Determine the (x, y) coordinate at the center of the cell enclosing the given text.  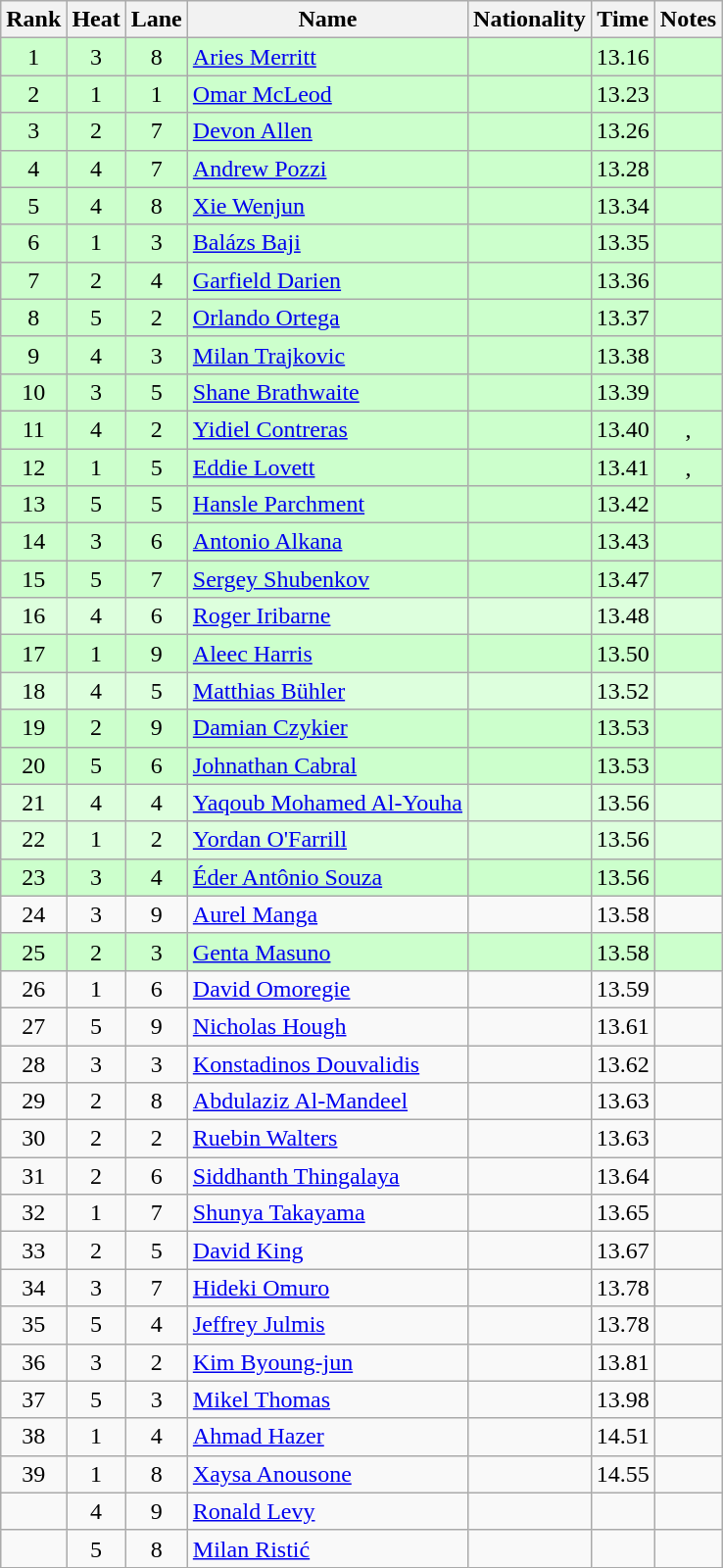
13.41 (623, 467)
13.37 (623, 318)
14.55 (623, 1474)
18 (33, 691)
Jeffrey Julmis (327, 1325)
Shunya Takayama (327, 1213)
39 (33, 1474)
Aries Merritt (327, 57)
Nationality (530, 20)
Milan Ristić (327, 1548)
Xie Wenjun (327, 206)
Siddhanth Thingalaya (327, 1176)
13.98 (623, 1399)
Andrew Pozzi (327, 169)
13.59 (623, 989)
Garfield Darien (327, 280)
16 (33, 616)
Matthias Bühler (327, 691)
38 (33, 1437)
25 (33, 952)
10 (33, 392)
Hansle Parchment (327, 505)
Sergey Shubenkov (327, 579)
Shane Brathwaite (327, 392)
27 (33, 1026)
Éder Antônio Souza (327, 877)
33 (33, 1250)
13.42 (623, 505)
13.67 (623, 1250)
Xaysa Anousone (327, 1474)
19 (33, 728)
Yaqoub Mohamed Al-Youha (327, 803)
Ruebin Walters (327, 1139)
Heat (96, 20)
Genta Masuno (327, 952)
13.35 (623, 243)
Damian Czykier (327, 728)
Orlando Ortega (327, 318)
Aleec Harris (327, 654)
23 (33, 877)
Rank (33, 20)
13.62 (623, 1063)
Notes (688, 20)
34 (33, 1288)
14.51 (623, 1437)
13.34 (623, 206)
13.65 (623, 1213)
14 (33, 542)
Hideki Omuro (327, 1288)
35 (33, 1325)
Yidiel Contreras (327, 429)
13.52 (623, 691)
13.64 (623, 1176)
13.40 (623, 429)
Eddie Lovett (327, 467)
20 (33, 765)
Balázs Baji (327, 243)
13.38 (623, 355)
29 (33, 1102)
Abdulaziz Al-Mandeel (327, 1102)
24 (33, 914)
13.48 (623, 616)
Devon Allen (327, 131)
37 (33, 1399)
Milan Trajkovic (327, 355)
Nicholas Hough (327, 1026)
11 (33, 429)
13.50 (623, 654)
30 (33, 1139)
Roger Iribarne (327, 616)
Johnathan Cabral (327, 765)
Aurel Manga (327, 914)
13.23 (623, 94)
13.28 (623, 169)
32 (33, 1213)
36 (33, 1362)
21 (33, 803)
Name (327, 20)
Time (623, 20)
15 (33, 579)
Konstadinos Douvalidis (327, 1063)
26 (33, 989)
31 (33, 1176)
Kim Byoung-jun (327, 1362)
David King (327, 1250)
Ahmad Hazer (327, 1437)
13.26 (623, 131)
Antonio Alkana (327, 542)
13.16 (623, 57)
13.47 (623, 579)
28 (33, 1063)
Omar McLeod (327, 94)
13.36 (623, 280)
Mikel Thomas (327, 1399)
12 (33, 467)
Yordan O'Farrill (327, 840)
17 (33, 654)
Ronald Levy (327, 1511)
David Omoregie (327, 989)
13.39 (623, 392)
13 (33, 505)
13.61 (623, 1026)
22 (33, 840)
Lane (157, 20)
13.43 (623, 542)
13.81 (623, 1362)
